Locate the cell with the specified text and output its (X, Y) center coordinate. 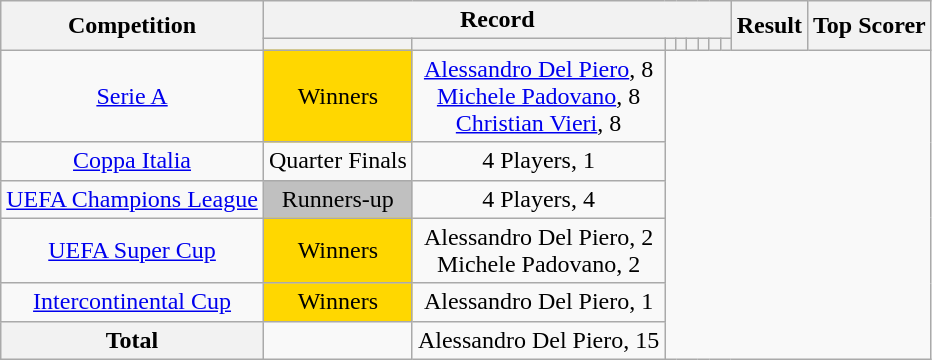
Runners-up (338, 199)
Alessandro Del Piero, 1 (538, 302)
Alessandro Del Piero, 15 (538, 340)
Serie A (132, 96)
UEFA Super Cup (132, 250)
Coppa Italia (132, 161)
Alessandro Del Piero, 2 Michele Padovano, 2 (538, 250)
4 Players, 1 (538, 161)
Alessandro Del Piero, 8 Michele Padovano, 8 Christian Vieri, 8 (538, 96)
UEFA Champions League (132, 199)
Quarter Finals (338, 161)
Total (132, 340)
Intercontinental Cup (132, 302)
Top Scorer (870, 26)
Competition (132, 26)
Record (497, 20)
4 Players, 4 (538, 199)
Result (769, 26)
